Capture the cell that displays the provided text and extract its (X, Y) central coordinate. 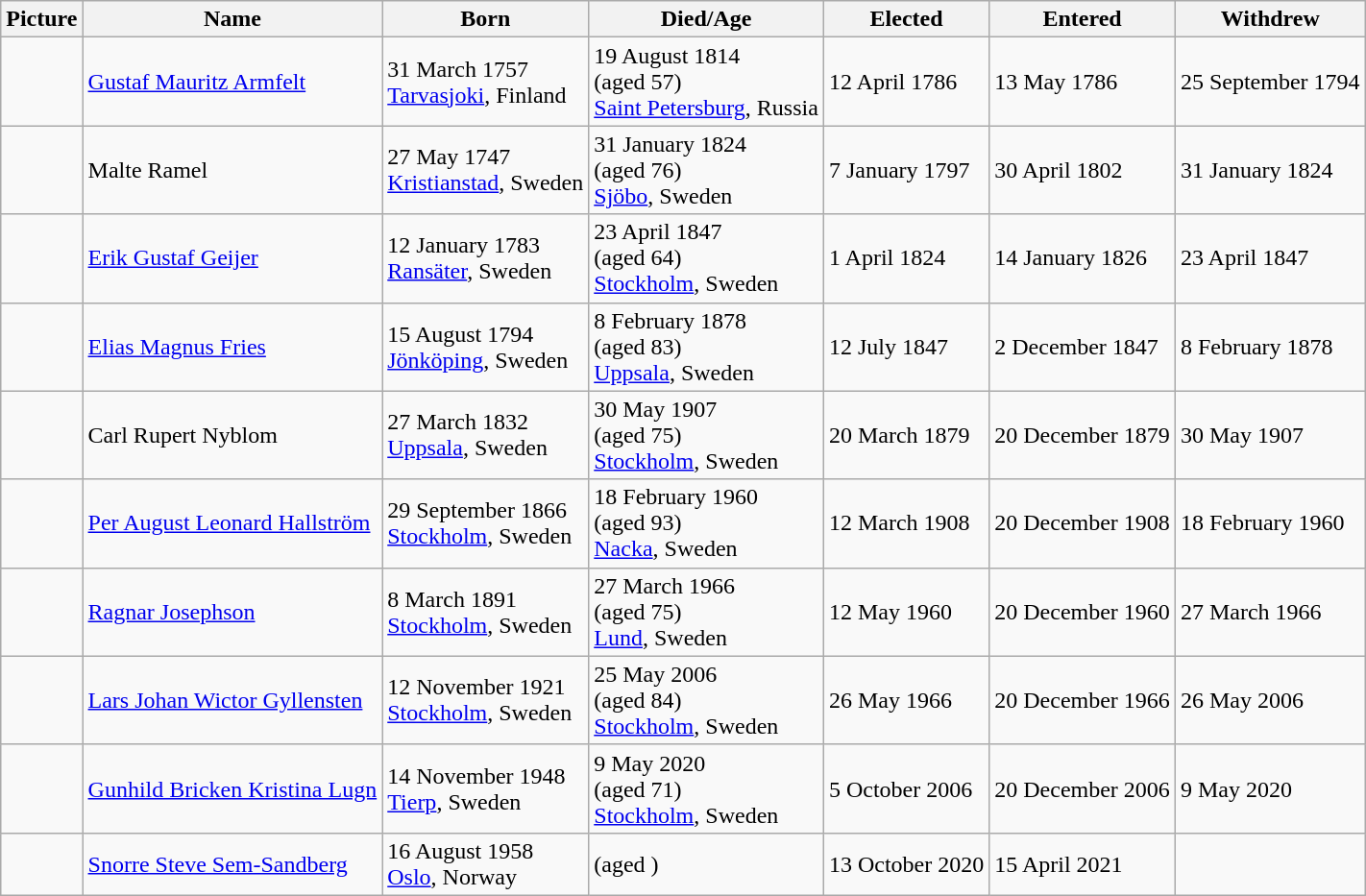
20 December 1966 (1083, 700)
9 May 2020 (aged 71) Stockholm, Sweden (707, 788)
26 May 1966 (906, 700)
15 August 1794 Jönköping, Sweden (486, 347)
Carl Rupert Nyblom (232, 435)
Born (486, 19)
Lars Johan Wictor Gyllensten (232, 700)
27 May 1747 Kristianstad, Sweden (486, 170)
2 December 1847 (1083, 347)
15 April 2021 (1083, 864)
23 April 1847 (1270, 258)
20 December 1908 (1083, 523)
1 April 1824 (906, 258)
27 March 1966 (1270, 612)
20 March 1879 (906, 435)
27 March 1832 Uppsala, Sweden (486, 435)
29 September 1866 Stockholm, Sweden (486, 523)
31 January 1824 (aged 76) Sjöbo, Sweden (707, 170)
27 March 1966 (aged 75) Lund, Sweden (707, 612)
16 August 1958 Oslo, Norway (486, 864)
14 November 1948 Tierp, Sweden (486, 788)
8 March 1891 Stockholm, Sweden (486, 612)
30 April 1802 (1083, 170)
Name (232, 19)
Elias Magnus Fries (232, 347)
18 February 1960 (1270, 523)
30 May 1907 (1270, 435)
20 December 2006 (1083, 788)
Withdrew (1270, 19)
18 February 1960 (aged 93) Nacka, Sweden (707, 523)
Elected (906, 19)
12 May 1960 (906, 612)
Died/Age (707, 19)
8 February 1878 (aged 83) Uppsala, Sweden (707, 347)
7 January 1797 (906, 170)
13 October 2020 (906, 864)
13 May 1786 (1083, 82)
14 January 1826 (1083, 258)
25 May 2006 (aged 84) Stockholm, Sweden (707, 700)
Entered (1083, 19)
8 February 1878 (1270, 347)
12 April 1786 (906, 82)
Ragnar Josephson (232, 612)
12 July 1847 (906, 347)
30 May 1907 (aged 75) Stockholm, Sweden (707, 435)
Gustaf Mauritz Armfelt (232, 82)
5 October 2006 (906, 788)
Erik Gustaf Geijer (232, 258)
31 January 1824 (1270, 170)
23 April 1847 (aged 64) Stockholm, Sweden (707, 258)
Picture (42, 19)
Malte Ramel (232, 170)
Snorre Steve Sem-Sandberg (232, 864)
19 August 1814 (aged 57) Saint Petersburg, Russia (707, 82)
25 September 1794 (1270, 82)
Gunhild Bricken Kristina Lugn (232, 788)
31 March 1757 Tarvasjoki, Finland (486, 82)
(aged ) (707, 864)
12 November 1921 Stockholm, Sweden (486, 700)
12 January 1783 Ransäter, Sweden (486, 258)
20 December 1879 (1083, 435)
20 December 1960 (1083, 612)
9 May 2020 (1270, 788)
12 March 1908 (906, 523)
Per August Leonard Hallström (232, 523)
26 May 2006 (1270, 700)
